Capture the cell that displays the provided text and extract its [X, Y] central coordinate. 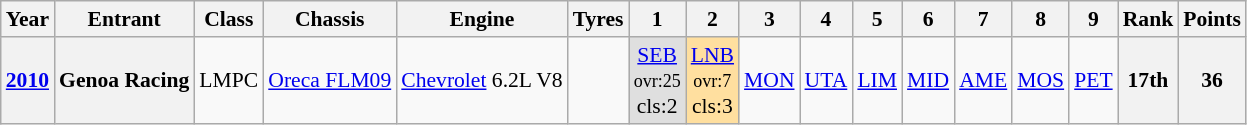
Entrant [124, 19]
UTA [826, 80]
36 [1212, 80]
PET [1094, 80]
Oreca FLM09 [330, 80]
5 [877, 19]
MID [928, 80]
Chevrolet 6.2L V8 [482, 80]
Chassis [330, 19]
2 [712, 19]
3 [770, 19]
Rank [1148, 19]
Class [228, 19]
17th [1148, 80]
LIM [877, 80]
SEBovr:25cls:2 [658, 80]
6 [928, 19]
8 [1040, 19]
LMPC [228, 80]
Tyres [598, 19]
9 [1094, 19]
2010 [28, 80]
4 [826, 19]
MON [770, 80]
7 [983, 19]
Year [28, 19]
AME [983, 80]
Engine [482, 19]
Genoa Racing [124, 80]
LNBovr:7cls:3 [712, 80]
1 [658, 19]
MOS [1040, 80]
Points [1212, 19]
